Scan for the cell matching the given text and deliver its (x, y) coordinate at center. 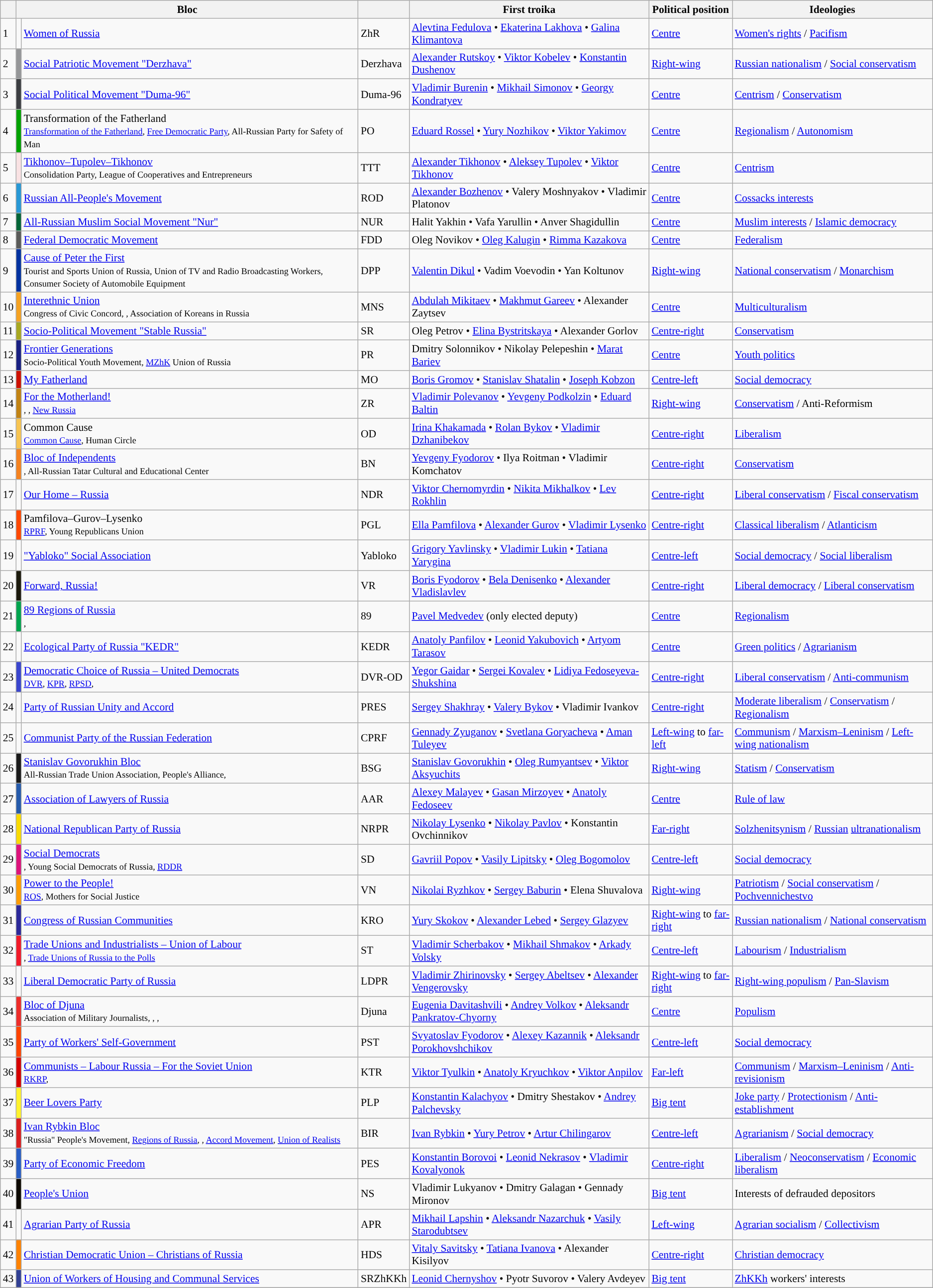
Populism (832, 1012)
Conservatism / Anti-Reformism (832, 403)
5 (8, 168)
Political position (691, 9)
Pamfilova–Gurov–LysenkoRPRF, Young Republicans Union (190, 525)
NUR (384, 222)
Irina Khakamada • Rolan Bykov • Vladimir Dzhanibekov (529, 434)
MNS (384, 307)
VR (384, 586)
16 (8, 465)
18 (8, 525)
Alexander Tikhonov • Aleksey Tupolev • Viktor Tikhonov (529, 168)
Viktor Chernomyrdin • Nikita Mikhalkov • Lev Rokhlin (529, 495)
33 (8, 981)
Social Political Movement "Duma-96" (190, 95)
Right-wing populism / Pan-Slavism (832, 981)
27 (8, 799)
Duma-96 (384, 95)
28 (8, 829)
Yabloko (384, 555)
ZhKKh workers' interests (832, 1279)
Vladimir Lukyanov • Dmitry Galagan • Gennady Mironov (529, 1194)
Bloc of DjunaAssociation of Military Journalists, , , (190, 1012)
For the Motherland!, , New Russia (190, 403)
Djuna (384, 1012)
PGL (384, 525)
Labourism / Industrialism (832, 951)
Statism / Conservatism (832, 768)
Svyatoslav Fyodorov • Alexey Kazannik • Aleksandr Porokhovshchikov (529, 1042)
VN (384, 890)
9 (8, 271)
Transformation of the FatherlandTransformation of the Fatherland, Free Democratic Party, All-Russian Party for Safety of Man (190, 131)
Stanislav Govorukhin BlocAll-Russian Trade Union Association, People's Alliance, (190, 768)
Vladimir Polevanov • Yevgeny Podkolzin • Eduard Baltin (529, 403)
Gavriil Popov • Vasily Lipitsky • Oleg Bogomolov (529, 860)
Eduard Rossel • Yury Nozhikov • Viktor Yakimov (529, 131)
39 (8, 1164)
Vladimir Scherbakov • Mikhail Shmakov • Arkady Volsky (529, 951)
BSG (384, 768)
Interethnic UnionCongress of Civic Concord, , Association of Koreans in Russia (190, 307)
PST (384, 1042)
Russian All-People's Movement (190, 198)
2 (8, 64)
Russian nationalism / Social conservatism (832, 64)
38 (8, 1133)
Tikhonov–Tupolev–TikhonovConsolidation Party, League of Cooperatives and Entrepreneurs (190, 168)
10 (8, 307)
Communist Party of the Russian Federation (190, 738)
ZR (384, 403)
"Yabloko" Social Association (190, 555)
ZhR (384, 34)
25 (8, 738)
Christian democracy (832, 1255)
Power to the People!ROS, Mothers for Social Justice (190, 890)
SR (384, 331)
Konstantin Kalachyov • Dmitry Shestakov • Andrey Palchevsky (529, 1102)
31 (8, 920)
Ideologies (832, 9)
Socio-Political Movement "Stable Russia" (190, 331)
Trade Unions and Industrialists – Union of Labour, Trade Unions of Russia to the Polls (190, 951)
NRPR (384, 829)
NS (384, 1194)
My Fatherland (190, 380)
Liberal Democratic Party of Russia (190, 981)
Far-left (691, 1073)
BIR (384, 1133)
Bloc of Independents, All-Russian Tatar Cultural and Educational Center (190, 465)
1 (8, 34)
Muslim interests / Islamic democracy (832, 222)
19 (8, 555)
22 (8, 647)
Forward, Russia! (190, 586)
Valentin Dikul • Vadim Voevodin • Yan Koltunov (529, 271)
Common CauseCommon Cause, Human Circle (190, 434)
26 (8, 768)
Social Patriotic Movement "Derzhava" (190, 64)
Abdulah Mikitaev • Makhmut Gareev • Alexander Zaytsev (529, 307)
Alexey Malayev • Gasan Mirzoyev • Anatoly Fedoseev (529, 799)
Centrism / Conservatism (832, 95)
Far-right (691, 829)
PR (384, 355)
42 (8, 1255)
Alevtina Fedulova • Ekaterina Lakhova • Galina Klimantova (529, 34)
PES (384, 1164)
People's Union (190, 1194)
Yury Skokov • Alexander Lebed • Sergey Glazyev (529, 920)
Congress of Russian Communities (190, 920)
Agrarianism / Social democracy (832, 1133)
Sergey Shakhray • Valery Bykov • Vladimir Ivankov (529, 707)
7 (8, 222)
Halit Yakhin • Vafa Yarullin • Anver Shagidullin (529, 222)
Liberal conservatism / Anti-communism (832, 678)
Agrarian socialism / Collectivism (832, 1225)
Grigory Yavlinsky • Vladimir Lukin • Tatiana Yarygina (529, 555)
Vladimir Burenin • Mikhail Simonov • Georgy Kondratyev (529, 95)
Boris Gromov • Stanislav Shatalin • Joseph Kobzon (529, 380)
Vitaly Savitsky • Tatiana Ivanova • Alexander Kisilyov (529, 1255)
KRO (384, 920)
Our Home – Russia (190, 495)
DPP (384, 271)
Liberalism (832, 434)
Alexander Rutskoy • Viktor Kobelev • Konstantin Dushenov (529, 64)
Liberalism / Neoconservatism / Economic liberalism (832, 1164)
PRES (384, 707)
Leonid Chernyshov • Pyotr Suvorov • Valery Avdeyev (529, 1279)
Konstantin Borovoi • Leonid Nekrasov • Vladimir Kovalyonok (529, 1164)
Solzhenitsynism / Russian ultranationalism (832, 829)
Alexander Bozhenov • Valery Moshnyakov • Vladimir Platonov (529, 198)
Bloc (187, 9)
Left-wing to far-left (691, 738)
Gennady Zyuganov • Svetlana Goryacheva • Aman Tuleyev (529, 738)
24 (8, 707)
CPRF (384, 738)
Federal Democratic Movement (190, 240)
Union of Workers of Housing and Communal Services (190, 1279)
PLP (384, 1102)
HDS (384, 1255)
MO (384, 380)
89 Regions of Russia, (190, 616)
4 (8, 131)
National conservatism / Monarchism (832, 271)
Frontier GenerationsSocio-Political Youth Movement, MZhK Union of Russia (190, 355)
ST (384, 951)
Communists – Labour Russia – For the Soviet UnionRKRP, (190, 1073)
Regionalism / Autonomism (832, 131)
Yevgeny Fyodorov • Ilya Roitman • Vladimir Komchatov (529, 465)
23 (8, 678)
15 (8, 434)
Youth politics (832, 355)
36 (8, 1073)
Boris Fyodorov • Bela Denisenko • Alexander Vladislavlev (529, 586)
Russian nationalism / National conservatism (832, 920)
OD (384, 434)
20 (8, 586)
35 (8, 1042)
First troika (529, 9)
37 (8, 1102)
SD (384, 860)
Stanislav Govorukhin • Oleg Rumyantsev • Viktor Aksyuchits (529, 768)
Ivan Rybkin Bloc"Russia" People's Movement, Regions of Russia, , Accord Movement, Union of Realists (190, 1133)
Eugenia Davitashvili • Andrey Volkov • Aleksandr Pankratov-Chyorny (529, 1012)
Beer Lovers Party (190, 1102)
Communism / Marxism–Leninism / Anti-revisionism (832, 1073)
13 (8, 380)
Yegor Gaidar • Sergei Kovalev • Lidiya Fedoseyeva-Shukshina (529, 678)
14 (8, 403)
Mikhail Lapshin • Aleksandr Nazarchuk • Vasily Starodubtsev (529, 1225)
3 (8, 95)
Interests of defrauded depositors (832, 1194)
Oleg Petrov • Elina Bystritskaya • Alexander Gorlov (529, 331)
Party of Economic Freedom (190, 1164)
Nikolai Ryzhkov • Sergey Baburin • Elena Shuvalova (529, 890)
Dmitry Solonnikov • Nikolay Pelepeshin • Marat Bariev (529, 355)
Left-wing (691, 1225)
Ivan Rybkin • Yury Petrov • Artur Chilingarov (529, 1133)
Anatoly Panfilov • Leonid Yakubovich • Artyom Tarasov (529, 647)
Liberal democracy / Liberal conservatism (832, 586)
SRZhKKh (384, 1279)
Pavel Medvedev (only elected deputy) (529, 616)
29 (8, 860)
ROD (384, 198)
Regionalism (832, 616)
KEDR (384, 647)
Cause of Peter the FirstTourist and Sports Union of Russia, Union of TV and Radio Broadcasting Workers, Consumer Society of Automobile Equipment (190, 271)
LDPR (384, 981)
Association of Lawyers of Russia (190, 799)
43 (8, 1279)
KTR (384, 1073)
Party of Workers' Self-Government (190, 1042)
Rule of law (832, 799)
Liberal conservatism / Fiscal conservatism (832, 495)
Joke party / Protectionism / Anti-establishment (832, 1102)
11 (8, 331)
21 (8, 616)
Christian Democratic Union – Christians of Russia (190, 1255)
17 (8, 495)
Centrism (832, 168)
12 (8, 355)
DVR-OD (384, 678)
41 (8, 1225)
Green politics / Agrarianism (832, 647)
30 (8, 890)
Federalism (832, 240)
8 (8, 240)
Social Democrats, Young Social Democrats of Russia, RDDR (190, 860)
Cossacks interests (832, 198)
APR (384, 1225)
40 (8, 1194)
Women of Russia (190, 34)
6 (8, 198)
BN (384, 465)
National Republican Party of Russia (190, 829)
NDR (384, 495)
Ella Pamfilova • Alexander Gurov • Vladimir Lysenko (529, 525)
Communism / Marxism–Leninism / Left-wing nationalism (832, 738)
AAR (384, 799)
TTT (384, 168)
All-Russian Muslim Social Movement "Nur" (190, 222)
32 (8, 951)
Oleg Novikov • Oleg Kalugin • Rimma Kazakova (529, 240)
Derzhava (384, 64)
Classical liberalism / Atlanticism (832, 525)
Vladimir Zhirinovsky • Sergey Abeltsev • Alexander Vengerovsky (529, 981)
Viktor Tyulkin • Anatoly Kryuchkov • Viktor Anpilov (529, 1073)
34 (8, 1012)
Democratic Choice of Russia – United DemocratsDVR, KPR, RPSD, (190, 678)
Patriotism / Social conservatism / Pochvennichestvo (832, 890)
Party of Russian Unity and Accord (190, 707)
PO (384, 131)
Women's rights / Pacifism (832, 34)
Nikolay Lysenko • Nikolay Pavlov • Konstantin Ovchinnikov (529, 829)
Agrarian Party of Russia (190, 1225)
Moderate liberalism / Conservatism / Regionalism (832, 707)
Multiculturalism (832, 307)
FDD (384, 240)
89 (384, 616)
Ecological Party of Russia "KEDR" (190, 647)
Social democracy / Social liberalism (832, 555)
